From the cell containing the given text, extract its center point as [x, y] coordinate. 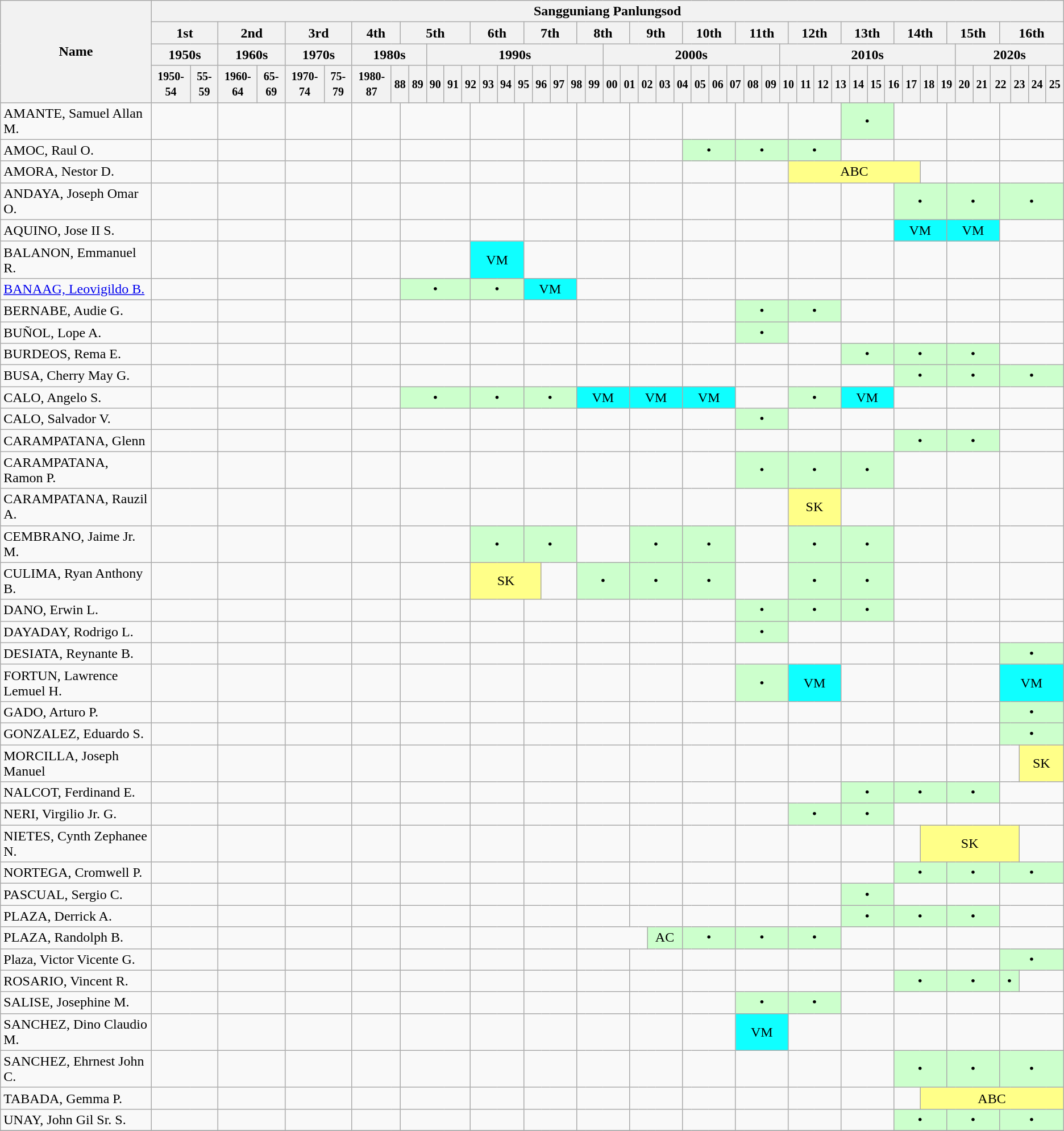
06 [717, 84]
16 [893, 84]
11th [762, 33]
ANDAYA, Joseph Omar O. [76, 201]
19 [947, 84]
8th [602, 33]
1990s [515, 55]
CALO, Salvador V. [76, 419]
96 [541, 84]
CULIMA, Ryan Anthony B. [76, 581]
18 [929, 84]
14th [920, 33]
GONZALEZ, Eduardo S. [76, 734]
12th [814, 33]
BANAAG, Leovigildo B. [76, 289]
AQUINO, Jose II S. [76, 230]
11 [805, 84]
16th [1031, 33]
13 [840, 84]
SANCHEZ, Dino Claudio M. [76, 1031]
14 [858, 84]
15 [876, 84]
BERNABE, Audie G. [76, 310]
CALO, Angelo S. [76, 397]
92 [471, 84]
CARAMPATANA, Glenn [76, 441]
9th [656, 33]
CARAMPATANA, Rauzil A. [76, 507]
2020s [1009, 55]
12 [823, 84]
99 [595, 84]
17 [912, 84]
TABADA, Gemma P. [76, 1098]
98 [576, 84]
88 [400, 84]
Sangguniang Panlungsod [607, 11]
1st [185, 33]
DESIATA, Reynante B. [76, 653]
SALISE, Josephine M. [76, 1002]
UNAY, John Gil Sr. S. [76, 1120]
DANO, Erwin L. [76, 610]
CARAMPATANA, Ramon P. [76, 470]
4th [376, 33]
01 [630, 84]
05 [700, 84]
Name [76, 51]
23 [1020, 84]
10 [788, 84]
6th [497, 33]
2nd [252, 33]
ROSARIO, Vincent R. [76, 981]
03 [665, 84]
09 [771, 84]
DAYADAY, Rodrigo L. [76, 632]
2010s [867, 55]
00 [612, 84]
20 [964, 84]
22 [1000, 84]
1980-87 [372, 84]
1960-64 [238, 84]
24 [1037, 84]
AC [664, 938]
7th [550, 33]
BUÑOL, Lope A. [76, 333]
NERI, Virgilio Jr. G. [76, 814]
BUSA, Cherry May G. [76, 376]
55-59 [205, 84]
95 [524, 84]
1960s [252, 55]
FORTUN, Lawrence Lemuel H. [76, 682]
PLAZA, Randolph B. [76, 938]
PLAZA, Derrick A. [76, 916]
1970-74 [305, 84]
NORTEGA, Cromwell P. [76, 873]
BALANON, Emmanuel R. [76, 259]
02 [647, 84]
3rd [319, 33]
90 [435, 84]
1950-54 [171, 84]
NALCOT, Ferdinand E. [76, 793]
65-69 [272, 84]
89 [417, 84]
2000s [691, 55]
13th [867, 33]
94 [506, 84]
AMANTE, Samuel Allan M. [76, 121]
GADO, Arturo P. [76, 712]
AMORA, Nestor D. [76, 172]
15th [973, 33]
04 [682, 84]
25 [1055, 84]
BURDEOS, Rema E. [76, 354]
SANCHEZ, Ehrnest John C. [76, 1069]
93 [488, 84]
5th [435, 33]
07 [735, 84]
CEMBRANO, Jaime Jr. M. [76, 544]
97 [559, 84]
1980s [389, 55]
1950s [185, 55]
PASCUAL, Sergio C. [76, 894]
08 [753, 84]
AMOC, Raul O. [76, 150]
21 [982, 84]
Plaza, Victor Vicente G. [76, 959]
1970s [319, 55]
75-79 [338, 84]
MORCILLA, Joseph Manuel [76, 763]
NIETES, Cynth Zephanee N. [76, 844]
10th [709, 33]
91 [452, 84]
